Detect which cell encompasses the target text, then output its [x, y] center coordinate. 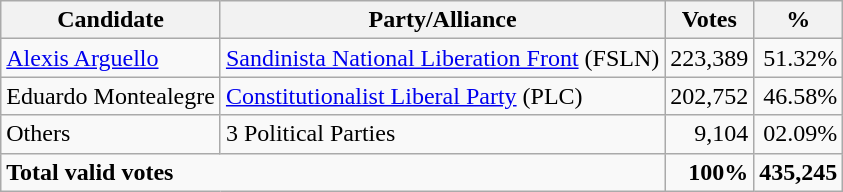
Constitutionalist Liberal Party (PLC) [442, 96]
Alexis Arguello [111, 58]
Eduardo Montealegre [111, 96]
51.32% [798, 58]
Candidate [111, 20]
% [798, 20]
435,245 [798, 172]
02.09% [798, 134]
Total valid votes [333, 172]
46.58% [798, 96]
202,752 [710, 96]
Party/Alliance [442, 20]
Sandinista National Liberation Front (FSLN) [442, 58]
3 Political Parties [442, 134]
Others [111, 134]
Votes [710, 20]
9,104 [710, 134]
223,389 [710, 58]
100% [710, 172]
